Scan for the cell matching the given text and deliver its [x, y] coordinate at center. 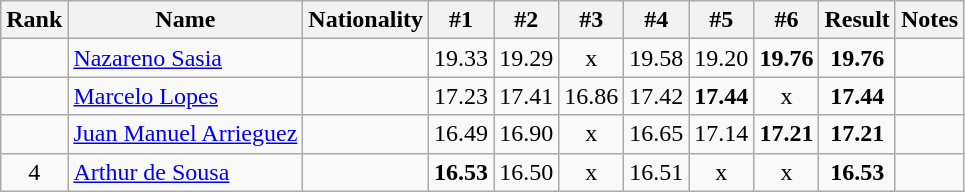
#1 [462, 20]
Juan Manuel Arrieguez [186, 134]
Name [186, 20]
Arthur de Sousa [186, 172]
16.49 [462, 134]
17.41 [526, 96]
Rank [34, 20]
4 [34, 172]
#2 [526, 20]
16.51 [656, 172]
16.50 [526, 172]
Nazareno Sasia [186, 58]
#5 [722, 20]
19.33 [462, 58]
#4 [656, 20]
17.42 [656, 96]
Notes [929, 20]
16.86 [592, 96]
16.65 [656, 134]
19.29 [526, 58]
Nationality [366, 20]
19.20 [722, 58]
#3 [592, 20]
Marcelo Lopes [186, 96]
17.23 [462, 96]
#6 [786, 20]
Result [857, 20]
16.90 [526, 134]
19.58 [656, 58]
17.14 [722, 134]
